Output the (X, Y) coordinate of the center of the cell containing the given text.  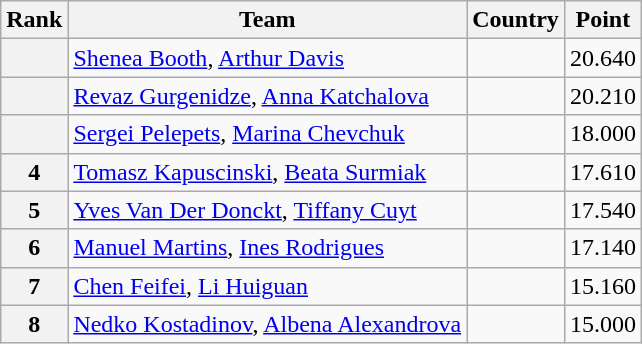
17.140 (602, 248)
15.160 (602, 286)
Rank (34, 20)
20.640 (602, 58)
17.610 (602, 172)
8 (34, 324)
15.000 (602, 324)
20.210 (602, 96)
Shenea Booth, Arthur Davis (268, 58)
6 (34, 248)
Country (516, 20)
Team (268, 20)
17.540 (602, 210)
Yves Van Der Donckt, Tiffany Cuyt (268, 210)
4 (34, 172)
Nedko Kostadinov, Albena Alexandrova (268, 324)
Point (602, 20)
18.000 (602, 134)
Sergei Pelepets, Marina Chevchuk (268, 134)
5 (34, 210)
Revaz Gurgenidze, Anna Katchalova (268, 96)
Chen Feifei, Li Huiguan (268, 286)
7 (34, 286)
Manuel Martins, Ines Rodrigues (268, 248)
Tomasz Kapuscinski, Beata Surmiak (268, 172)
